From the cell containing the given text, extract its center point as (x, y) coordinate. 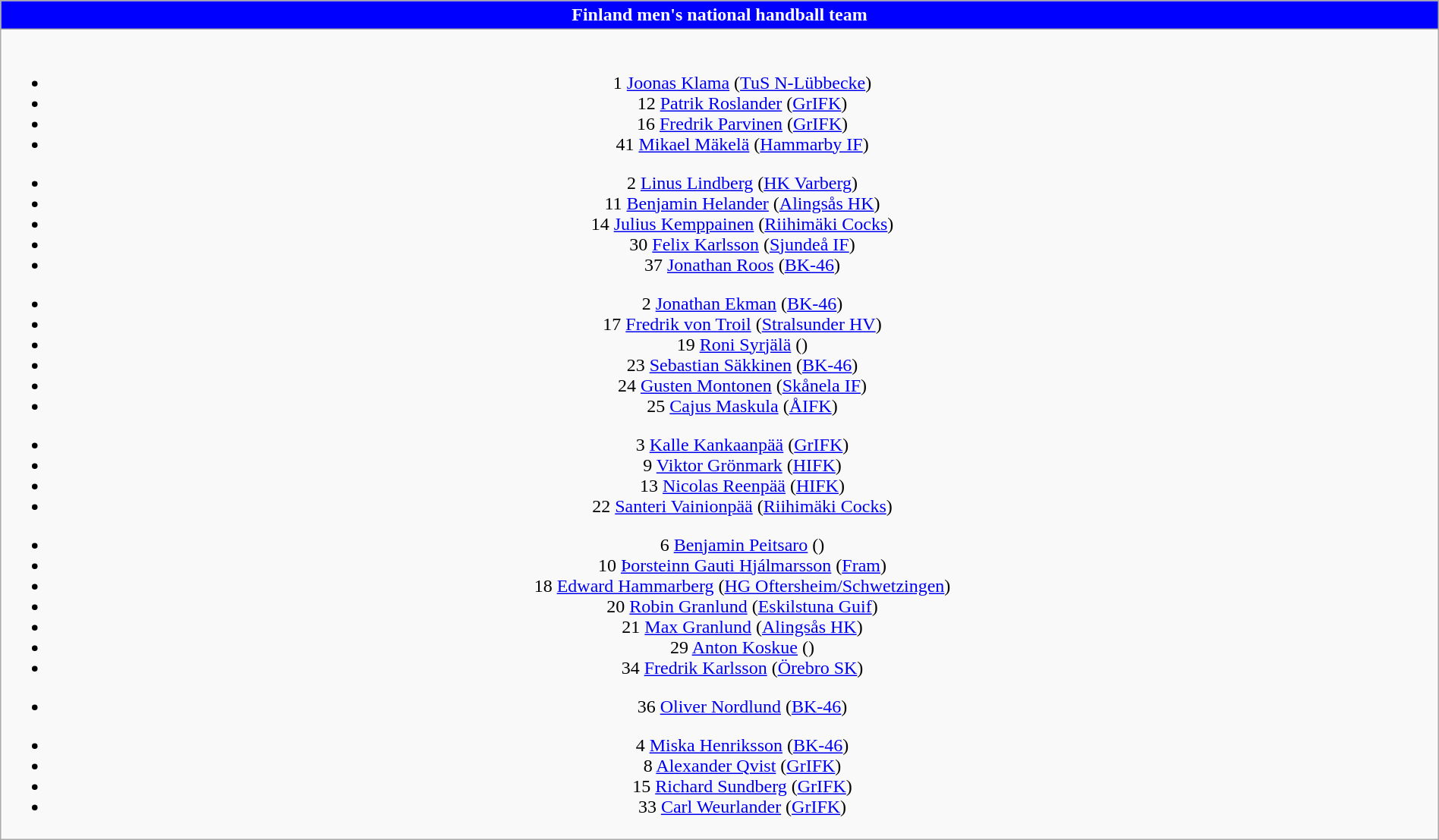
Finland men's national handball team (719, 15)
